Output the [x, y] coordinate of the center of the cell containing the given text.  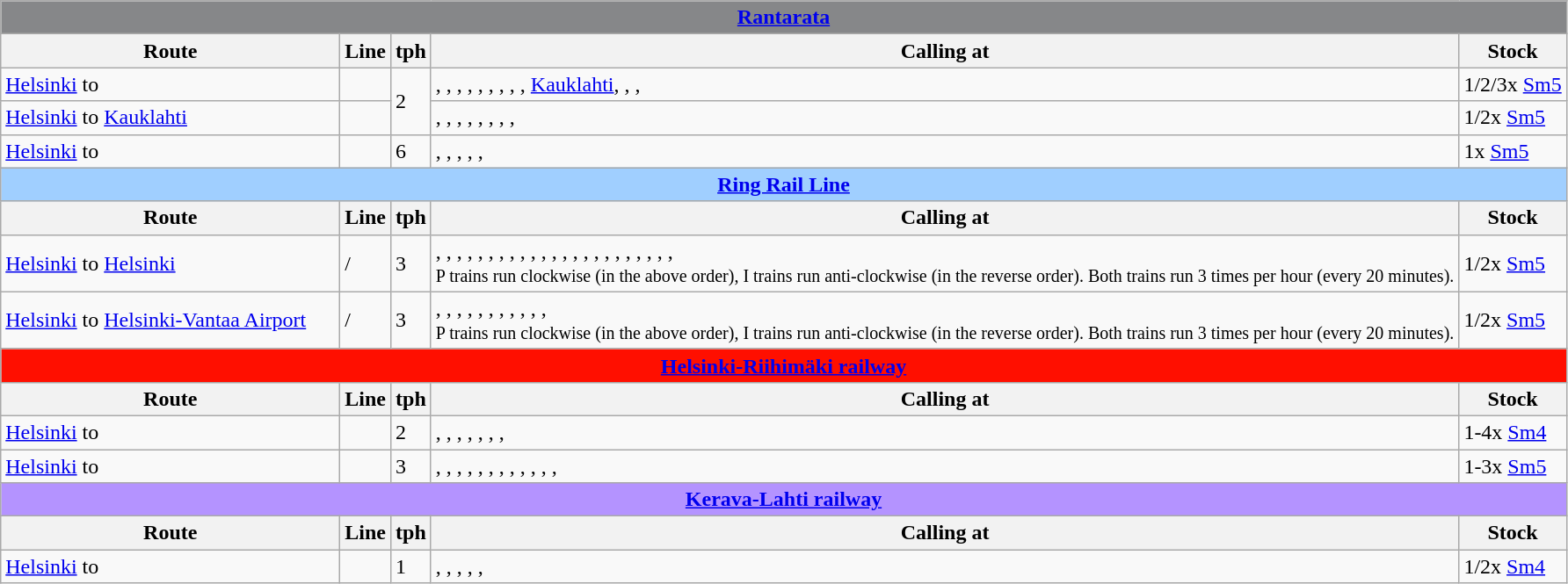
1/2x Sm4 [1513, 566]
, , , , , , , , [945, 118]
, , , , , , , , , Kauklahti, , , [945, 84]
, , , , , , , , , , , , [945, 466]
Rantarata [784, 18]
Helsinki to Helsinki [171, 263]
Helsinki to Helsinki-Vantaa Airport [171, 320]
1-4x Sm4 [1513, 432]
Helsinki-Riihimäki railway [784, 365]
1/2/3x Sm5 [1513, 84]
1-3x Sm5 [1513, 466]
Kerava-Lahti railway [784, 500]
6 [411, 151]
Ring Rail Line [784, 184]
1x Sm5 [1513, 151]
, , , , , , , [945, 432]
Helsinki to Kauklahti [171, 118]
1 [411, 566]
